Return (X, Y) of the center of cell containing provided text 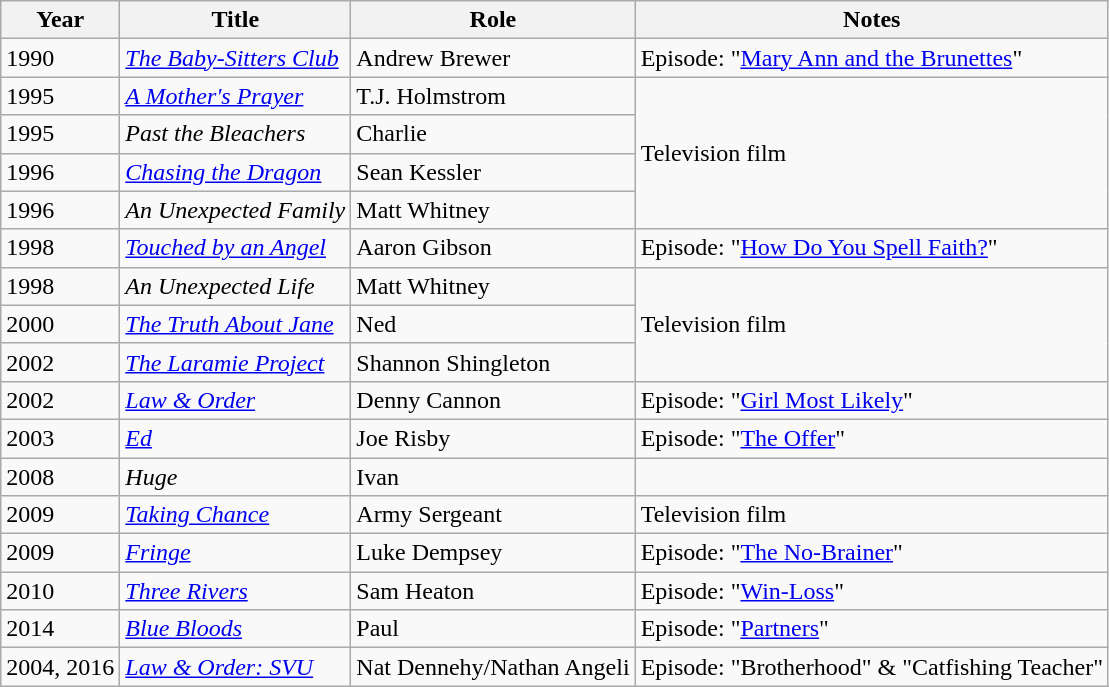
Episode: "The No-Brainer" (872, 553)
Chasing the Dragon (236, 172)
T.J. Holmstrom (493, 96)
Joe Risby (493, 438)
Law & Order: SVU (236, 667)
2014 (60, 629)
Ned (493, 324)
2004, 2016 (60, 667)
Year (60, 20)
Title (236, 20)
Episode: "Partners" (872, 629)
Ed (236, 438)
An Unexpected Life (236, 286)
Army Sergeant (493, 515)
Andrew Brewer (493, 58)
Episode: "Girl Most Likely" (872, 400)
Episode: "Mary Ann and the Brunettes" (872, 58)
Luke Dempsey (493, 553)
Huge (236, 477)
A Mother's Prayer (236, 96)
Blue Bloods (236, 629)
Past the Bleachers (236, 134)
Nat Dennehy/Nathan Angeli (493, 667)
Fringe (236, 553)
Ivan (493, 477)
Episode: "How Do You Spell Faith?" (872, 248)
Episode: "The Offer" (872, 438)
Denny Cannon (493, 400)
Three Rivers (236, 591)
2008 (60, 477)
The Truth About Jane (236, 324)
2003 (60, 438)
2010 (60, 591)
Touched by an Angel (236, 248)
2000 (60, 324)
Paul (493, 629)
Episode: "Brotherhood" & "Catfishing Teacher" (872, 667)
Notes (872, 20)
Law & Order (236, 400)
Sam Heaton (493, 591)
The Laramie Project (236, 362)
Aaron Gibson (493, 248)
Episode: "Win-Loss" (872, 591)
The Baby-Sitters Club (236, 58)
Sean Kessler (493, 172)
Taking Chance (236, 515)
Charlie (493, 134)
1990 (60, 58)
Role (493, 20)
Shannon Shingleton (493, 362)
An Unexpected Family (236, 210)
